Provide the (x, y) coordinate of the cell's center where the given text is located.  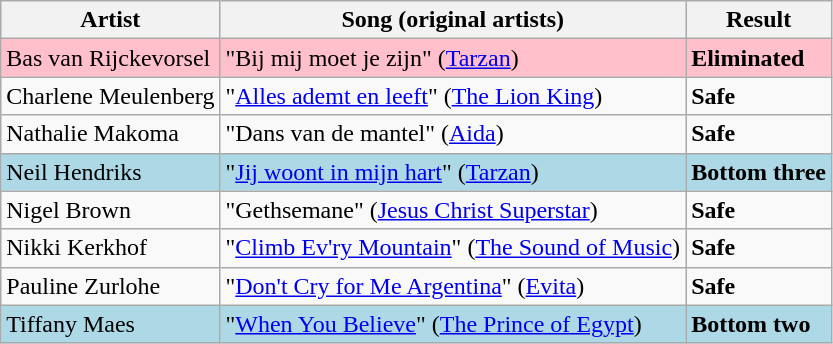
"Climb Ev'ry Mountain" (The Sound of Music) (453, 248)
"Bij mij moet je zijn" (Tarzan) (453, 58)
"Jij woont in mijn hart" (Tarzan) (453, 172)
"Gethsemane" (Jesus Christ Superstar) (453, 210)
Song (original artists) (453, 20)
Eliminated (759, 58)
Tiffany Maes (110, 324)
Artist (110, 20)
Bottom two (759, 324)
"Alles ademt en leeft" (The Lion King) (453, 96)
Bas van Rijckevorsel (110, 58)
Nigel Brown (110, 210)
Result (759, 20)
Neil Hendriks (110, 172)
Charlene Meulenberg (110, 96)
"Don't Cry for Me Argentina" (Evita) (453, 286)
Nathalie Makoma (110, 134)
Bottom three (759, 172)
Pauline Zurlohe (110, 286)
"Dans van de mantel" (Aida) (453, 134)
"When You Believe" (The Prince of Egypt) (453, 324)
Nikki Kerkhof (110, 248)
